Scan for the cell matching the given text and deliver its (x, y) coordinate at center. 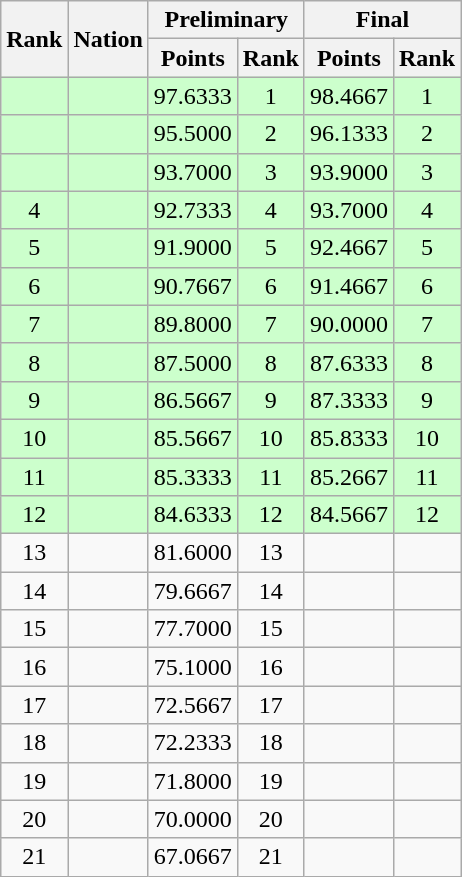
85.5667 (192, 438)
70.0000 (192, 819)
Preliminary (226, 20)
Nation (108, 39)
97.6333 (192, 96)
89.8000 (192, 324)
95.5000 (192, 134)
Final (382, 20)
85.2667 (348, 477)
67.0667 (192, 857)
75.1000 (192, 667)
92.4667 (348, 248)
71.8000 (192, 781)
87.6333 (348, 362)
72.5667 (192, 705)
93.9000 (348, 172)
86.5667 (192, 400)
85.3333 (192, 477)
77.7000 (192, 629)
87.3333 (348, 400)
85.8333 (348, 438)
91.4667 (348, 286)
90.0000 (348, 324)
87.5000 (192, 362)
90.7667 (192, 286)
79.6667 (192, 591)
96.1333 (348, 134)
84.6333 (192, 515)
81.6000 (192, 553)
91.9000 (192, 248)
98.4667 (348, 96)
92.7333 (192, 210)
84.5667 (348, 515)
72.2333 (192, 743)
